Return the (x, y) coordinate for the center point of the cell that contains the specified text.  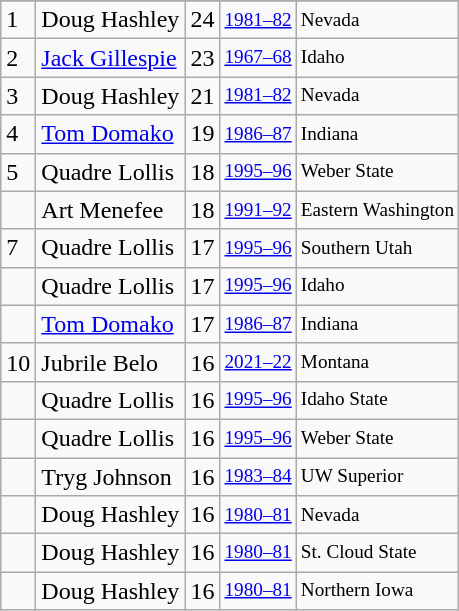
Jack Gillespie (110, 58)
21 (202, 96)
Southern Utah (377, 248)
Montana (377, 362)
St. Cloud State (377, 553)
23 (202, 58)
Art Menefee (110, 210)
5 (18, 172)
4 (18, 134)
Jubrile Belo (110, 362)
Idaho State (377, 400)
10 (18, 362)
3 (18, 96)
19 (202, 134)
Eastern Washington (377, 210)
2021–22 (258, 362)
2 (18, 58)
1991–92 (258, 210)
Tryg Johnson (110, 477)
24 (202, 20)
Northern Iowa (377, 591)
1983–84 (258, 477)
UW Superior (377, 477)
1 (18, 20)
1967–68 (258, 58)
7 (18, 248)
